Return the (X, Y) coordinate for the center point of the cell that contains the specified text.  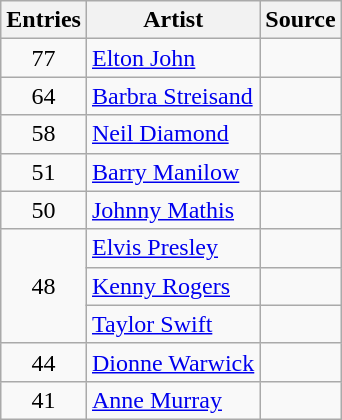
Source (300, 20)
50 (44, 210)
64 (44, 96)
Barbra Streisand (172, 96)
Elton John (172, 58)
Johnny Mathis (172, 210)
Elvis Presley (172, 248)
Barry Manilow (172, 172)
51 (44, 172)
Taylor Swift (172, 324)
Dionne Warwick (172, 362)
58 (44, 134)
Entries (44, 20)
Anne Murray (172, 400)
44 (44, 362)
Artist (172, 20)
48 (44, 286)
77 (44, 58)
41 (44, 400)
Neil Diamond (172, 134)
Kenny Rogers (172, 286)
